Extract the [x, y] coordinate from the center of the cell holding the provided text.  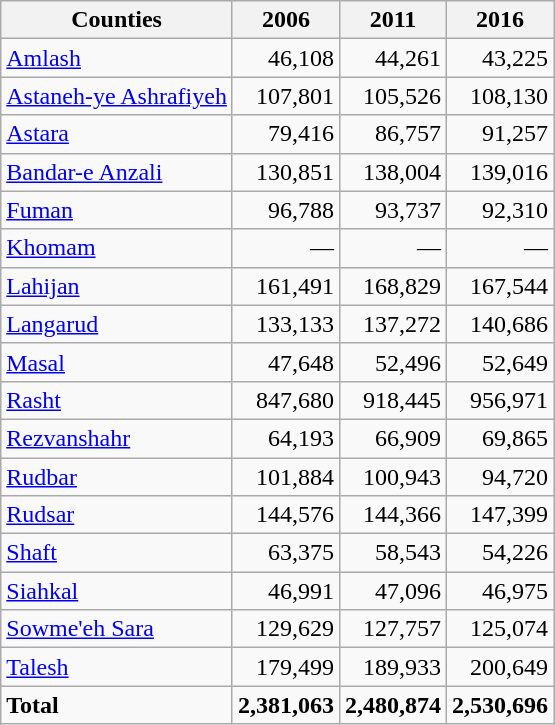
Rasht [117, 400]
69,865 [500, 438]
Rudsar [117, 515]
44,261 [392, 58]
47,096 [392, 591]
54,226 [500, 553]
46,991 [286, 591]
92,310 [500, 210]
46,108 [286, 58]
58,543 [392, 553]
137,272 [392, 324]
66,909 [392, 438]
2011 [392, 20]
140,686 [500, 324]
127,757 [392, 629]
956,971 [500, 400]
63,375 [286, 553]
Bandar-e Anzali [117, 172]
847,680 [286, 400]
918,445 [392, 400]
94,720 [500, 477]
101,884 [286, 477]
86,757 [392, 134]
93,737 [392, 210]
Rezvanshahr [117, 438]
2,381,063 [286, 705]
46,975 [500, 591]
2,480,874 [392, 705]
43,225 [500, 58]
200,649 [500, 667]
167,544 [500, 286]
64,193 [286, 438]
107,801 [286, 96]
133,133 [286, 324]
2,530,696 [500, 705]
91,257 [500, 134]
Total [117, 705]
168,829 [392, 286]
138,004 [392, 172]
Astara [117, 134]
161,491 [286, 286]
Astaneh-ye Ashrafiyeh [117, 96]
Fuman [117, 210]
179,499 [286, 667]
Amlash [117, 58]
144,576 [286, 515]
129,629 [286, 629]
100,943 [392, 477]
Counties [117, 20]
108,130 [500, 96]
Sowme'eh Sara [117, 629]
47,648 [286, 362]
96,788 [286, 210]
105,526 [392, 96]
125,074 [500, 629]
Siahkal [117, 591]
52,496 [392, 362]
Masal [117, 362]
52,649 [500, 362]
189,933 [392, 667]
130,851 [286, 172]
2016 [500, 20]
Rudbar [117, 477]
Khomam [117, 248]
79,416 [286, 134]
Lahijan [117, 286]
144,366 [392, 515]
139,016 [500, 172]
Langarud [117, 324]
147,399 [500, 515]
2006 [286, 20]
Shaft [117, 553]
Talesh [117, 667]
